For the text-containing cell, return its midpoint in [x, y] coordinate format. 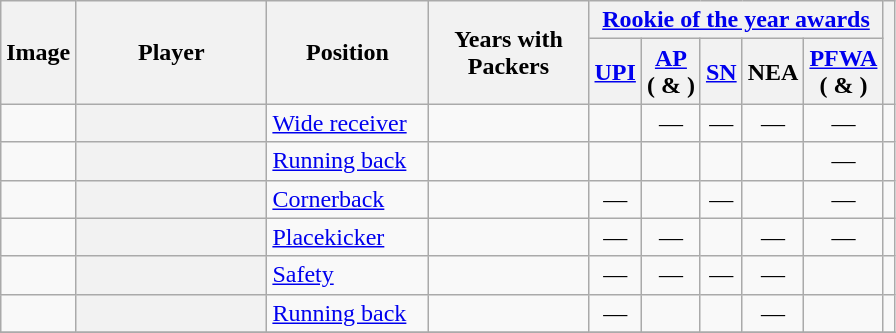
Position [348, 52]
AP( & ) [670, 72]
Image [38, 52]
Wide receiver [348, 123]
Cornerback [348, 199]
Safety [348, 275]
NEA [773, 72]
UPI [615, 72]
Placekicker [348, 237]
PFWA( & ) [844, 72]
Player [172, 52]
SN [721, 72]
Years with Packers [508, 52]
Rookie of the year awards [736, 20]
